Find where the given text appears and provide that cell's center as (x, y) coordinate. 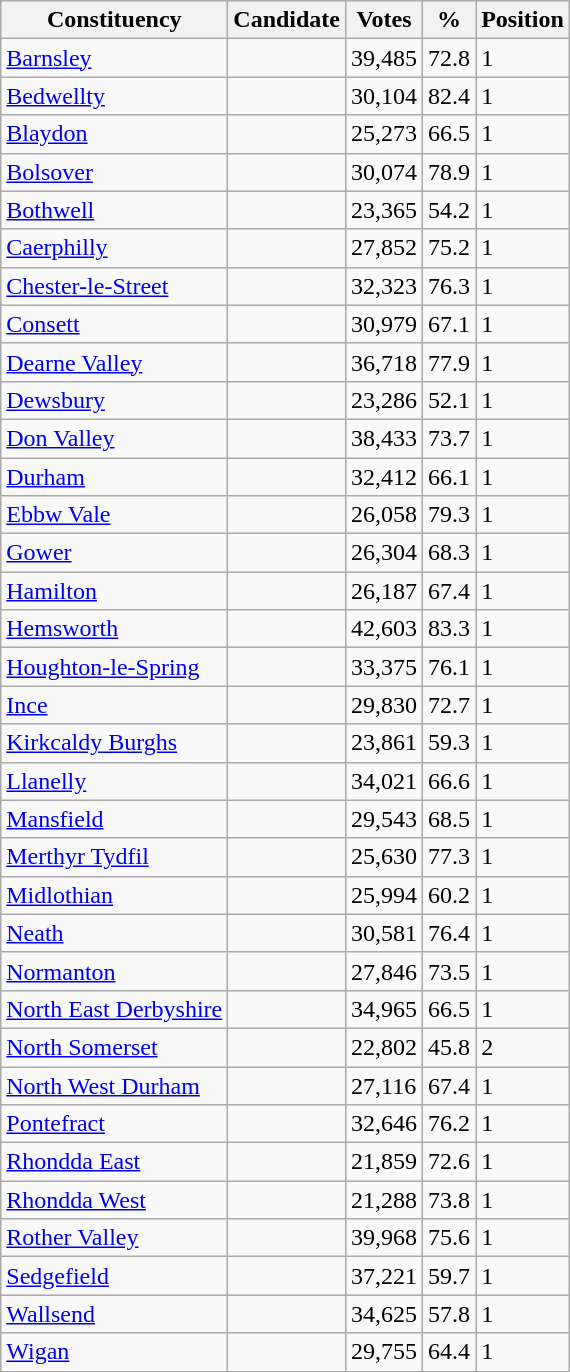
Mansfield (114, 819)
23,286 (384, 400)
30,979 (384, 324)
32,323 (384, 286)
% (450, 20)
Normanton (114, 971)
Neath (114, 933)
Kirkcaldy Burghs (114, 743)
73.5 (450, 971)
Houghton-le-Spring (114, 667)
73.8 (450, 1200)
73.7 (450, 438)
29,755 (384, 1352)
North West Durham (114, 1085)
75.2 (450, 248)
Pontefract (114, 1124)
25,630 (384, 857)
77.3 (450, 857)
Votes (384, 20)
Wigan (114, 1352)
57.8 (450, 1314)
30,074 (384, 172)
60.2 (450, 895)
26,304 (384, 553)
76.2 (450, 1124)
39,968 (384, 1238)
Rother Valley (114, 1238)
Wallsend (114, 1314)
76.4 (450, 933)
Bedwellty (114, 96)
34,965 (384, 1009)
Bolsover (114, 172)
68.3 (450, 553)
23,861 (384, 743)
34,625 (384, 1314)
21,859 (384, 1162)
Rhondda West (114, 1200)
59.3 (450, 743)
Sedgefield (114, 1276)
83.3 (450, 629)
Chester-le-Street (114, 286)
64.4 (450, 1352)
Ince (114, 705)
Hamilton (114, 591)
34,021 (384, 781)
Candidate (287, 20)
42,603 (384, 629)
Constituency (114, 20)
Hemsworth (114, 629)
Blaydon (114, 134)
Rhondda East (114, 1162)
Bothwell (114, 210)
33,375 (384, 667)
Midlothian (114, 895)
76.3 (450, 286)
36,718 (384, 362)
Dearne Valley (114, 362)
Gower (114, 553)
32,412 (384, 477)
45.8 (450, 1047)
Consett (114, 324)
75.6 (450, 1238)
Dewsbury (114, 400)
Ebbw Vale (114, 515)
25,994 (384, 895)
79.3 (450, 515)
72.7 (450, 705)
77.9 (450, 362)
54.2 (450, 210)
78.9 (450, 172)
30,581 (384, 933)
23,365 (384, 210)
68.5 (450, 819)
Caerphilly (114, 248)
27,852 (384, 248)
2 (523, 1047)
66.1 (450, 477)
Merthyr Tydfil (114, 857)
76.1 (450, 667)
39,485 (384, 58)
26,058 (384, 515)
Durham (114, 477)
North East Derbyshire (114, 1009)
66.6 (450, 781)
29,543 (384, 819)
59.7 (450, 1276)
72.8 (450, 58)
52.1 (450, 400)
82.4 (450, 96)
30,104 (384, 96)
Llanelly (114, 781)
27,116 (384, 1085)
29,830 (384, 705)
Position (523, 20)
25,273 (384, 134)
21,288 (384, 1200)
27,846 (384, 971)
Don Valley (114, 438)
72.6 (450, 1162)
38,433 (384, 438)
22,802 (384, 1047)
26,187 (384, 591)
North Somerset (114, 1047)
32,646 (384, 1124)
67.1 (450, 324)
Barnsley (114, 58)
37,221 (384, 1276)
